Locate the cell with the specified text and output its [x, y] center coordinate. 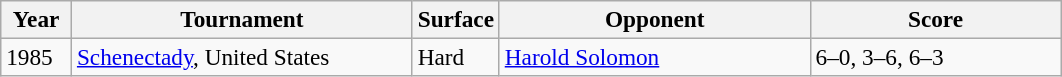
Surface [456, 19]
Harold Solomon [654, 57]
Opponent [654, 19]
Year [36, 19]
Hard [456, 57]
Schenectady, United States [242, 57]
Score [936, 19]
6–0, 3–6, 6–3 [936, 57]
1985 [36, 57]
Tournament [242, 19]
